Return the (X, Y) coordinate for the center point of the cell that contains the specified text.  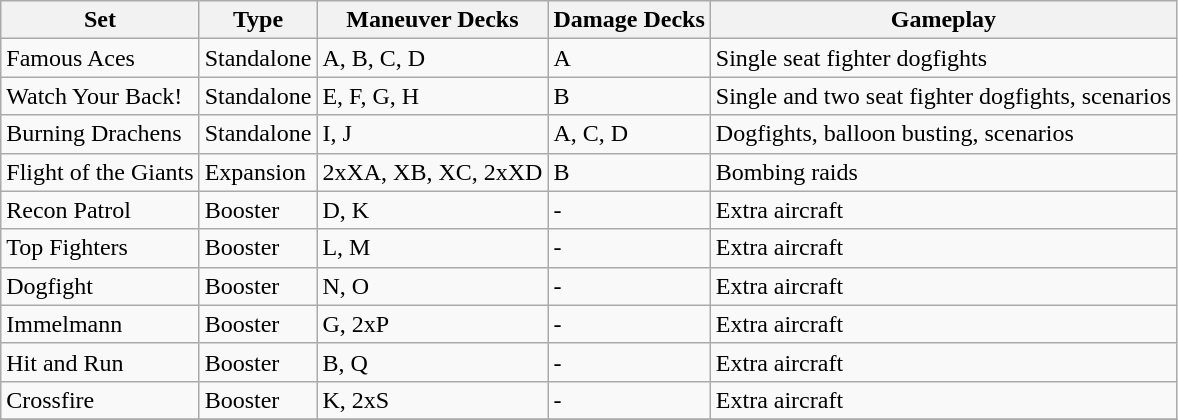
Top Fighters (100, 248)
Hit and Run (100, 362)
N, O (432, 286)
A, C, D (629, 134)
A, B, C, D (432, 58)
Immelmann (100, 324)
Bombing raids (943, 172)
L, M (432, 248)
G, 2xP (432, 324)
D, K (432, 210)
2xXA, XB, XC, 2xXD (432, 172)
Watch Your Back! (100, 96)
Dogfights, balloon busting, scenarios (943, 134)
Burning Drachens (100, 134)
Single seat fighter dogfights (943, 58)
Damage Decks (629, 20)
Flight of the Giants (100, 172)
Dogfight (100, 286)
A (629, 58)
E, F, G, H (432, 96)
Set (100, 20)
Expansion (258, 172)
Gameplay (943, 20)
Single and two seat fighter dogfights, scenarios (943, 96)
Crossfire (100, 400)
Recon Patrol (100, 210)
Type (258, 20)
B, Q (432, 362)
K, 2xS (432, 400)
Famous Aces (100, 58)
Maneuver Decks (432, 20)
I, J (432, 134)
